Scan for the cell matching the given text and deliver its (X, Y) coordinate at center. 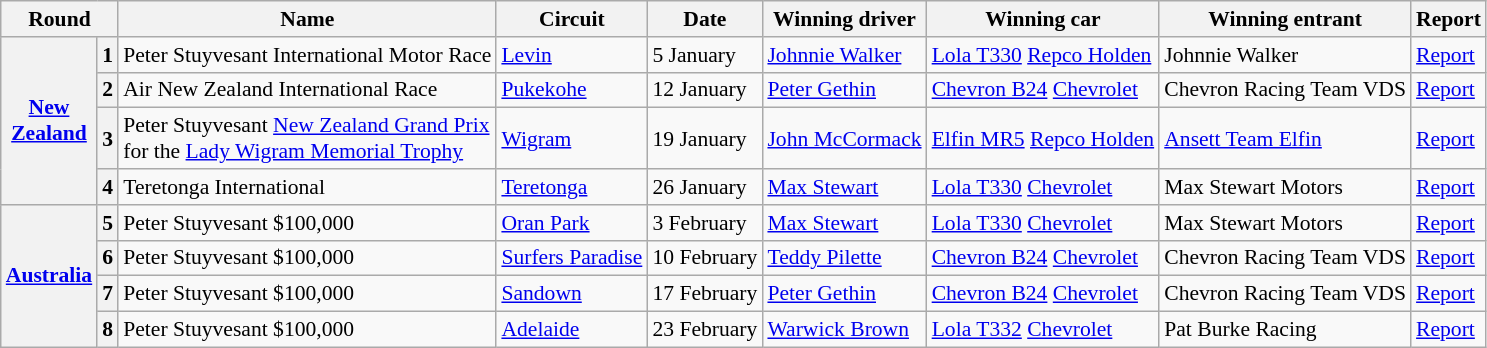
23 February (704, 330)
Sandown (572, 294)
Round (60, 19)
Teretonga (572, 187)
Lola T332 Chevrolet (1044, 330)
Warwick Brown (844, 330)
17 February (704, 294)
5 (108, 223)
Winning entrant (1285, 19)
1 (108, 55)
Elfin MR5 Repco Holden (1044, 138)
John McCormack (844, 138)
Teddy Pilette (844, 258)
Adelaide (572, 330)
Circuit (572, 19)
2 (108, 90)
12 January (704, 90)
6 (108, 258)
3 February (704, 223)
Peter Stuyvesant International Motor Race (307, 55)
Air New Zealand International Race (307, 90)
Oran Park (572, 223)
Winning driver (844, 19)
Ansett Team Elfin (1285, 138)
10 February (704, 258)
Lola T330 Repco Holden (1044, 55)
Teretonga International (307, 187)
Pat Burke Racing (1285, 330)
Name (307, 19)
Winning car (1044, 19)
Date (704, 19)
7 (108, 294)
Levin (572, 55)
Surfers Paradise (572, 258)
8 (108, 330)
Peter Stuyvesant New Zealand Grand Prix for the Lady Wigram Memorial Trophy (307, 138)
NewZealand (49, 121)
4 (108, 187)
3 (108, 138)
5 January (704, 55)
19 January (704, 138)
26 January (704, 187)
Wigram (572, 138)
Australia (49, 276)
Pukekohe (572, 90)
